Detect which cell encompasses the target text, then output its (x, y) center coordinate. 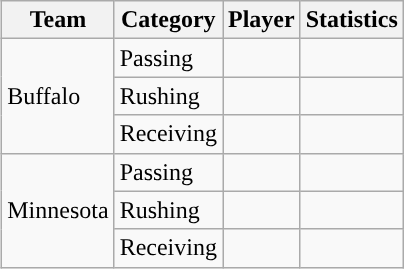
Minnesota (58, 210)
Player (261, 20)
Category (168, 20)
Statistics (352, 20)
Buffalo (58, 96)
Team (58, 20)
